Find where the given text appears and provide that cell's center as [X, Y] coordinate. 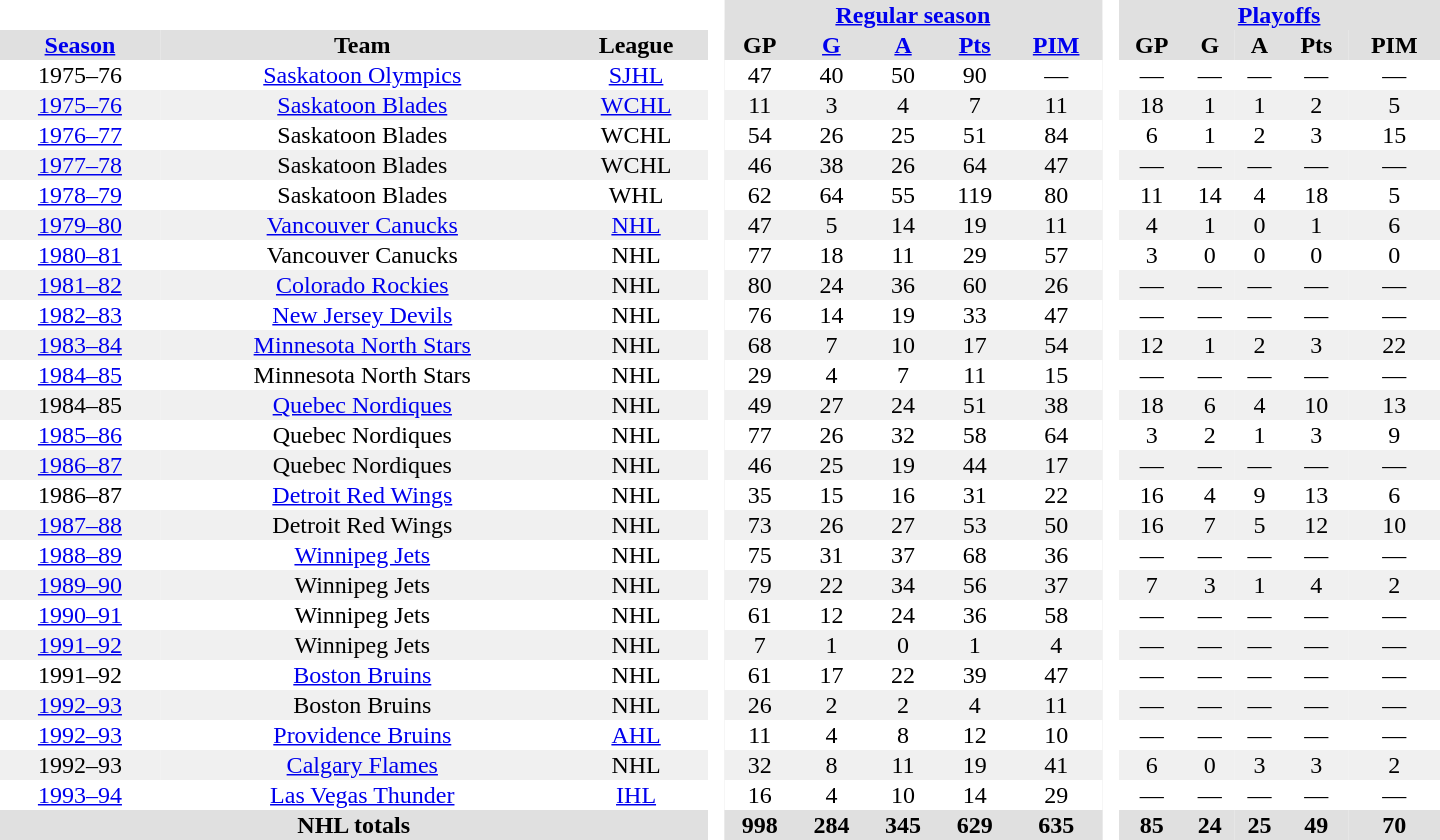
1985–86 [80, 435]
1990–91 [80, 615]
Saskatoon Olympics [362, 75]
Season [80, 45]
90 [975, 75]
35 [760, 495]
84 [1056, 135]
56 [975, 585]
1979–80 [80, 225]
345 [903, 825]
73 [760, 525]
AHL [636, 735]
Team [362, 45]
1988–89 [80, 555]
IHL [636, 795]
1983–84 [80, 345]
34 [903, 585]
1976–77 [80, 135]
WHL [636, 195]
33 [975, 315]
40 [832, 75]
League [636, 45]
55 [903, 195]
44 [975, 465]
284 [832, 825]
NHL totals [354, 825]
1980–81 [80, 255]
998 [760, 825]
1982–83 [80, 315]
119 [975, 195]
SJHL [636, 75]
New Jersey Devils [362, 315]
Colorado Rockies [362, 285]
Providence Bruins [362, 735]
1981–82 [80, 285]
70 [1394, 825]
60 [975, 285]
39 [975, 675]
635 [1056, 825]
1978–79 [80, 195]
75 [760, 555]
Playoffs [1279, 15]
85 [1152, 825]
1977–78 [80, 165]
1989–90 [80, 585]
1987–88 [80, 525]
57 [1056, 255]
53 [975, 525]
62 [760, 195]
Regular season [913, 15]
629 [975, 825]
Calgary Flames [362, 765]
41 [1056, 765]
76 [760, 315]
1993–94 [80, 795]
79 [760, 585]
Las Vegas Thunder [362, 795]
